Detect which cell encompasses the target text, then output its [x, y] center coordinate. 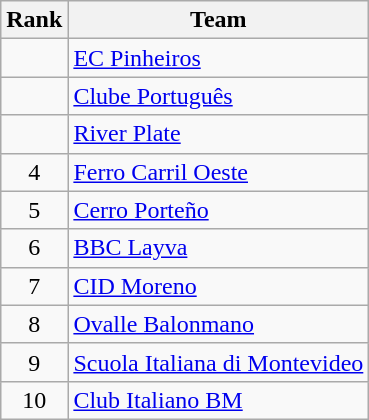
CID Moreno [218, 286]
Clube Português [218, 96]
River Plate [218, 134]
8 [34, 324]
4 [34, 172]
BBC Layva [218, 248]
10 [34, 400]
7 [34, 286]
Cerro Porteño [218, 210]
Ferro Carril Oeste [218, 172]
9 [34, 362]
5 [34, 210]
Team [218, 20]
6 [34, 248]
Club Italiano BM [218, 400]
Rank [34, 20]
EC Pinheiros [218, 58]
Scuola Italiana di Montevideo [218, 362]
Ovalle Balonmano [218, 324]
